From the cell containing the given text, extract its center point as (X, Y) coordinate. 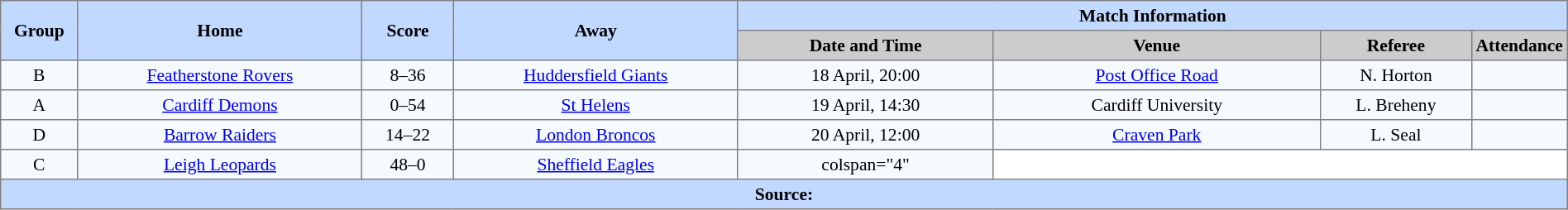
Craven Park (1157, 135)
Barrow Raiders (220, 135)
Post Office Road (1157, 75)
L. Breheny (1396, 105)
14–22 (408, 135)
London Broncos (595, 135)
St Helens (595, 105)
0–54 (408, 105)
Score (408, 31)
B (40, 75)
20 April, 12:00 (865, 135)
19 April, 14:30 (865, 105)
48–0 (408, 165)
N. Horton (1396, 75)
Attendance (1519, 45)
Home (220, 31)
Source: (784, 194)
Sheffield Eagles (595, 165)
C (40, 165)
Referee (1396, 45)
Cardiff University (1157, 105)
Venue (1157, 45)
Featherstone Rovers (220, 75)
Leigh Leopards (220, 165)
Away (595, 31)
colspan="4" (865, 165)
Cardiff Demons (220, 105)
D (40, 135)
Group (40, 31)
Huddersfield Giants (595, 75)
8–36 (408, 75)
18 April, 20:00 (865, 75)
Date and Time (865, 45)
L. Seal (1396, 135)
A (40, 105)
Match Information (1153, 16)
